Return [X, Y] of the center of cell containing provided text 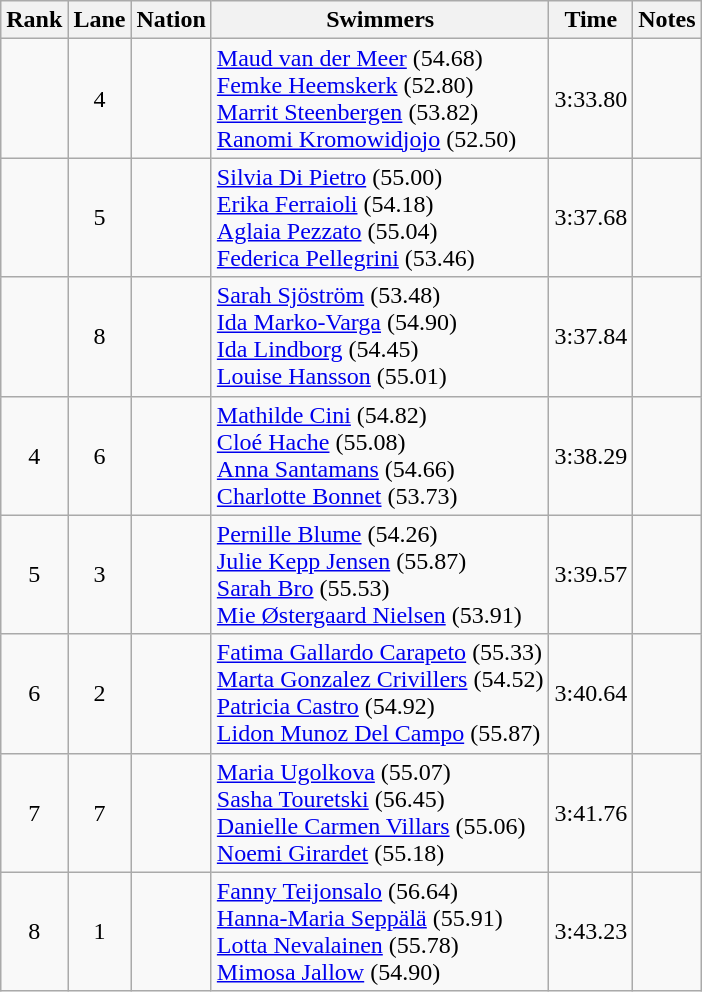
Nation [171, 20]
3:40.64 [591, 694]
3 [100, 574]
3:33.80 [591, 98]
Swimmers [380, 20]
Fatima Gallardo Carapeto (55.33)Marta Gonzalez Crivillers (54.52)Patricia Castro (54.92)Lidon Munoz Del Campo (55.87) [380, 694]
Time [591, 20]
3:37.68 [591, 218]
3:43.23 [591, 932]
Maud van der Meer (54.68)Femke Heemskerk (52.80)Marrit Steenbergen (53.82)Ranomi Kromowidjojo (52.50) [380, 98]
Fanny Teijonsalo (56.64)Hanna-Maria Seppälä (55.91)Lotta Nevalainen (55.78)Mimosa Jallow (54.90) [380, 932]
3:39.57 [591, 574]
1 [100, 932]
Sarah Sjöström (53.48)Ida Marko-Varga (54.90)Ida Lindborg (54.45)Louise Hansson (55.01) [380, 336]
3:37.84 [591, 336]
Rank [34, 20]
Maria Ugolkova (55.07)Sasha Touretski (56.45)Danielle Carmen Villars (55.06)Noemi Girardet (55.18) [380, 812]
3:41.76 [591, 812]
2 [100, 694]
Silvia Di Pietro (55.00)Erika Ferraioli (54.18)Aglaia Pezzato (55.04)Federica Pellegrini (53.46) [380, 218]
Mathilde Cini (54.82)Cloé Hache (55.08)Anna Santamans (54.66)Charlotte Bonnet (53.73) [380, 456]
3:38.29 [591, 456]
Lane [100, 20]
Pernille Blume (54.26)Julie Kepp Jensen (55.87)Sarah Bro (55.53) Mie Østergaard Nielsen (53.91) [380, 574]
Notes [667, 20]
